Detect which cell encompasses the target text, then output its [X, Y] center coordinate. 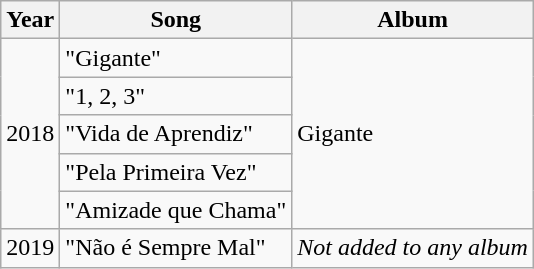
"Amizade que Chama" [176, 210]
Gigante [413, 134]
"1, 2, 3" [176, 96]
"Gigante" [176, 58]
Song [176, 20]
"Pela Primeira Vez" [176, 172]
Album [413, 20]
"Vida de Aprendiz" [176, 134]
2019 [30, 248]
Not added to any album [413, 248]
"Não é Sempre Mal" [176, 248]
2018 [30, 134]
Year [30, 20]
